Return [x, y] of the center of cell containing provided text 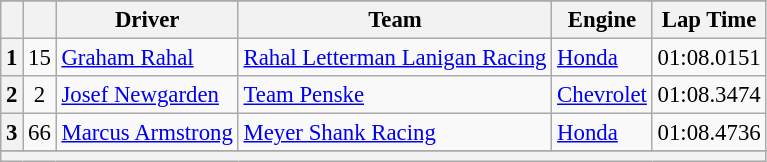
66 [40, 133]
Driver [147, 20]
1 [12, 58]
Marcus Armstrong [147, 133]
Josef Newgarden [147, 95]
Team [395, 20]
01:08.4736 [709, 133]
01:08.3474 [709, 95]
Rahal Letterman Lanigan Racing [395, 58]
01:08.0151 [709, 58]
15 [40, 58]
Lap Time [709, 20]
Team Penske [395, 95]
Chevrolet [602, 95]
Meyer Shank Racing [395, 133]
Graham Rahal [147, 58]
Engine [602, 20]
3 [12, 133]
